Detect which cell encompasses the target text, then output its [X, Y] center coordinate. 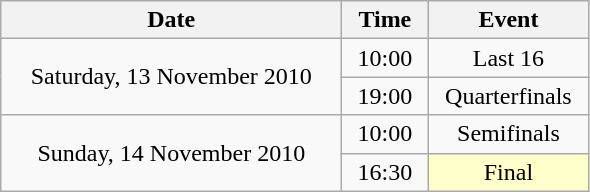
19:00 [385, 96]
16:30 [385, 172]
Event [508, 20]
Sunday, 14 November 2010 [172, 153]
Time [385, 20]
Quarterfinals [508, 96]
Final [508, 172]
Saturday, 13 November 2010 [172, 77]
Date [172, 20]
Last 16 [508, 58]
Semifinals [508, 134]
